Output the [X, Y] coordinate of the center of the cell containing the given text.  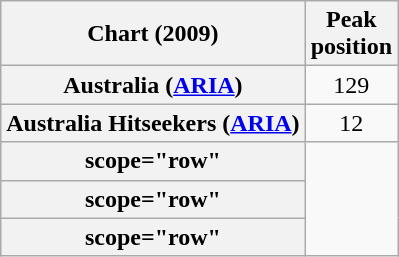
Australia Hitseekers (ARIA) [153, 123]
129 [351, 85]
Chart (2009) [153, 34]
Peakposition [351, 34]
Australia (ARIA) [153, 85]
12 [351, 123]
